Identify which cell holds the provided text, then report its [X, Y] central coordinate. 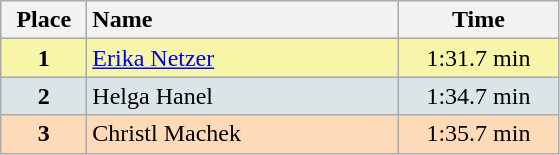
2 [44, 96]
Helga Hanel [242, 96]
Time [478, 20]
1:31.7 min [478, 58]
1:35.7 min [478, 134]
1:34.7 min [478, 96]
3 [44, 134]
Erika Netzer [242, 58]
1 [44, 58]
Name [242, 20]
Place [44, 20]
Christl Machek [242, 134]
